From the cell containing the given text, extract its center point as (X, Y) coordinate. 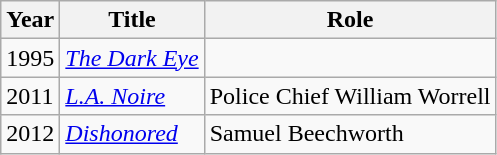
Police Chief William Worrell (350, 96)
The Dark Eye (132, 58)
2011 (30, 96)
Dishonored (132, 134)
Samuel Beechworth (350, 134)
Title (132, 20)
Year (30, 20)
2012 (30, 134)
Role (350, 20)
1995 (30, 58)
L.A. Noire (132, 96)
